Locate the cell with the specified text and output its (x, y) center coordinate. 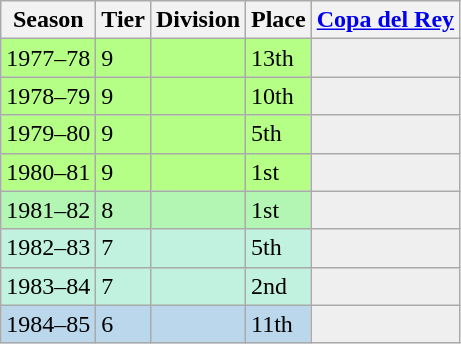
1981–82 (48, 210)
2nd (279, 286)
6 (124, 324)
11th (279, 324)
8 (124, 210)
10th (279, 96)
1980–81 (48, 172)
1984–85 (48, 324)
Division (198, 20)
1978–79 (48, 96)
13th (279, 58)
1979–80 (48, 134)
1983–84 (48, 286)
Place (279, 20)
1977–78 (48, 58)
1982–83 (48, 248)
Copa del Rey (385, 20)
Tier (124, 20)
Season (48, 20)
